Pinpoint the cell where the given text exists, returning its [X, Y] midpoint coordinate. 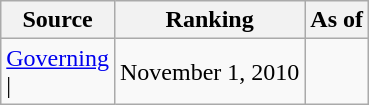
Ranking [209, 20]
As of [337, 20]
Source [58, 20]
Governing| [58, 72]
November 1, 2010 [209, 72]
